Determine the (x, y) coordinate at the center of the cell enclosing the given text.  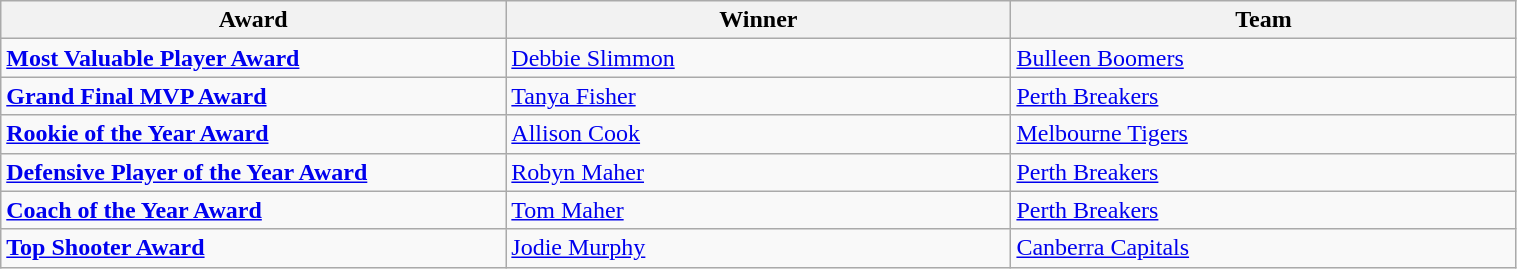
Jodie Murphy (758, 248)
Tom Maher (758, 210)
Defensive Player of the Year Award (254, 172)
Most Valuable Player Award (254, 58)
Melbourne Tigers (1264, 134)
Team (1264, 20)
Tanya Fisher (758, 96)
Grand Final MVP Award (254, 96)
Bulleen Boomers (1264, 58)
Robyn Maher (758, 172)
Allison Cook (758, 134)
Rookie of the Year Award (254, 134)
Award (254, 20)
Canberra Capitals (1264, 248)
Coach of the Year Award (254, 210)
Top Shooter Award (254, 248)
Debbie Slimmon (758, 58)
Winner (758, 20)
